For the text-containing cell, return its midpoint in (x, y) coordinate format. 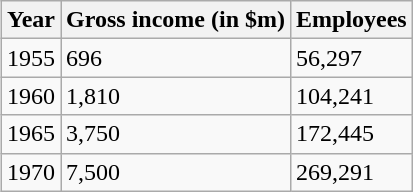
104,241 (352, 96)
1,810 (176, 96)
1970 (32, 172)
Gross income (in $m) (176, 20)
1965 (32, 134)
Year (32, 20)
3,750 (176, 134)
56,297 (352, 58)
7,500 (176, 172)
1955 (32, 58)
1960 (32, 96)
696 (176, 58)
269,291 (352, 172)
172,445 (352, 134)
Employees (352, 20)
